Find where the given text appears and provide that cell's center as (x, y) coordinate. 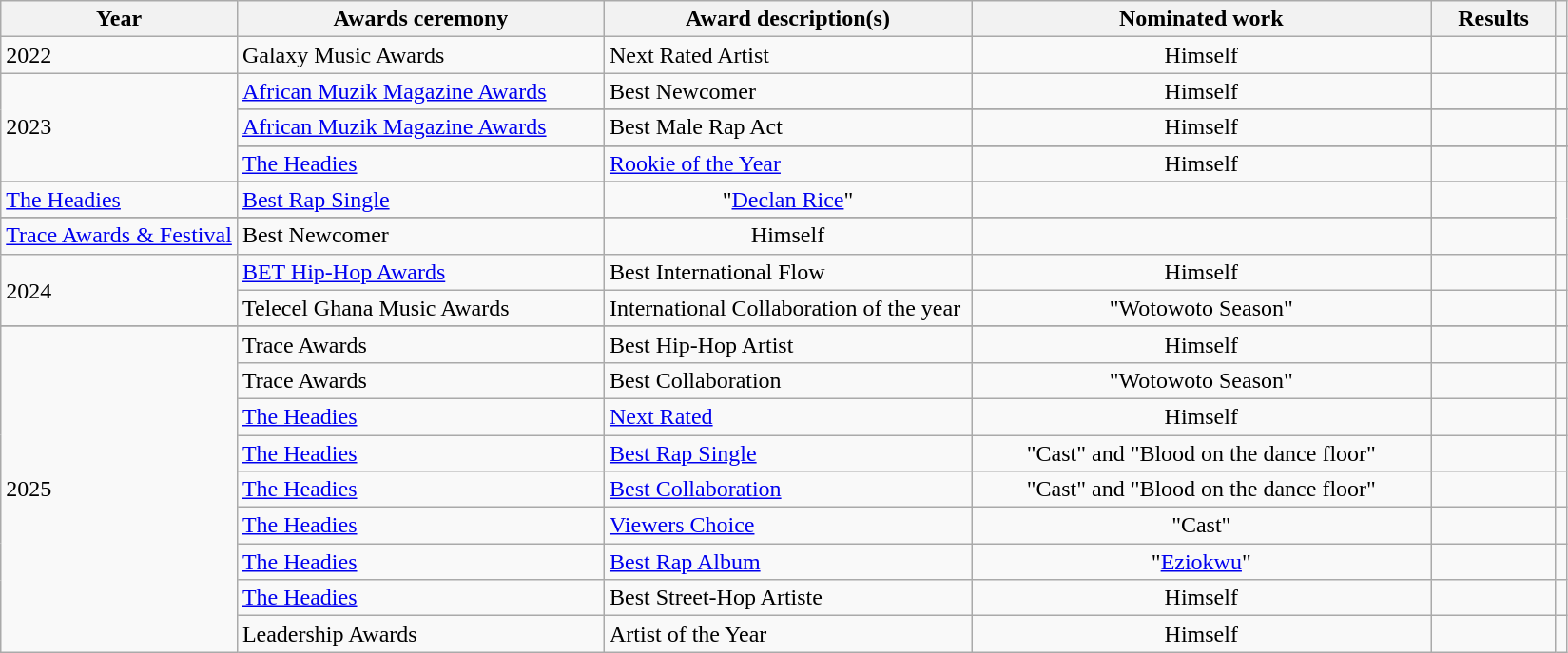
"Eziokwu" (1202, 562)
Best Male Rap Act (787, 127)
Nominated work (1202, 19)
2023 (120, 127)
Telecel Ghana Music Awards (420, 308)
Award description(s) (787, 19)
"Declan Rice" (787, 200)
Best Rap Album (787, 562)
Best Street-Hop Artiste (787, 598)
Best Hip-Hop Artist (787, 344)
"Cast" (1202, 526)
International Collaboration of the year (787, 308)
Viewers Choice (787, 526)
Galaxy Music Awards (420, 55)
Results (1493, 19)
Next Rated Artist (787, 55)
Awards ceremony (420, 19)
Artist of the Year (787, 634)
Best International Flow (787, 272)
2022 (120, 55)
Next Rated (787, 416)
Rookie of the Year (787, 163)
Leadership Awards (420, 634)
Trace Awards & Festival (120, 236)
BET Hip-Hop Awards (420, 272)
2025 (120, 489)
2024 (120, 290)
Year (120, 19)
